Locate the cell with the specified text and output its [x, y] center coordinate. 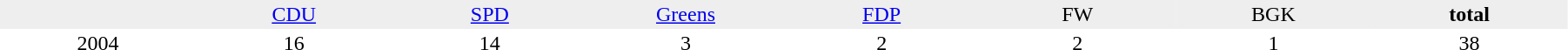
Greens [686, 14]
FW [1077, 14]
FDP [882, 14]
SPD [489, 14]
CDU [294, 14]
BGK [1274, 14]
total [1469, 14]
